Scan for the cell matching the given text and deliver its [X, Y] coordinate at center. 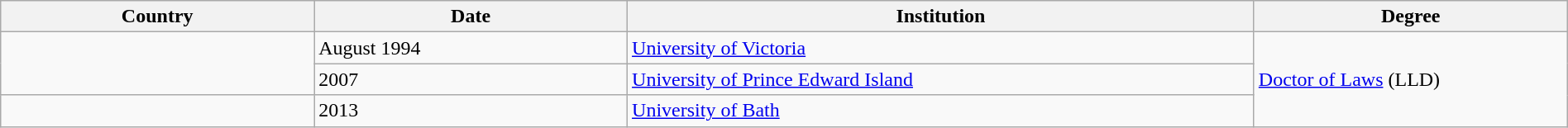
Degree [1411, 17]
2013 [471, 111]
University of Bath [941, 111]
Country [157, 17]
Doctor of Laws (LLD) [1411, 79]
August 1994 [471, 48]
University of Prince Edward Island [941, 79]
2007 [471, 79]
Date [471, 17]
University of Victoria [941, 48]
Institution [941, 17]
